Return the (X, Y) coordinate for the center point of the cell that contains the specified text.  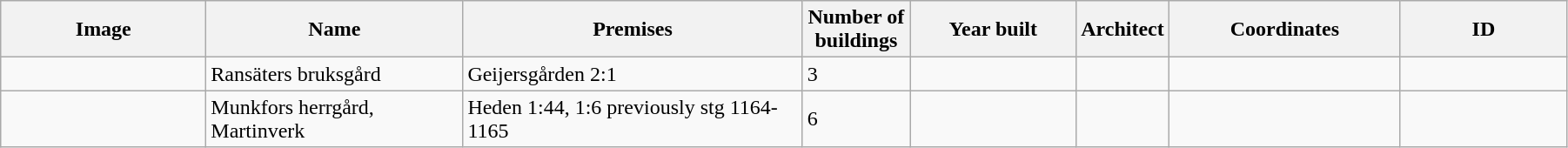
3 (856, 74)
Premises (633, 30)
Heden 1:44, 1:6 previously stg 1164-1165 (633, 118)
Year built (994, 30)
6 (856, 118)
Coordinates (1284, 30)
Name (334, 30)
Ransäters bruksgård (334, 74)
Architect (1122, 30)
Number ofbuildings (856, 30)
ID (1483, 30)
Geijersgården 2:1 (633, 74)
Munkfors herrgård, Martinverk (334, 118)
Image (104, 30)
